Pinpoint the cell where the given text exists, returning its (X, Y) midpoint coordinate. 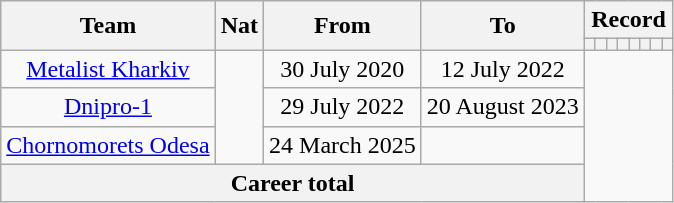
29 July 2022 (343, 107)
24 March 2025 (343, 145)
20 August 2023 (502, 107)
12 July 2022 (502, 69)
Dnipro-1 (108, 107)
To (502, 26)
Team (108, 26)
From (343, 26)
Metalist Kharkiv (108, 69)
Record (628, 20)
Chornomorets Odesa (108, 145)
Nat (239, 26)
30 July 2020 (343, 69)
Career total (293, 183)
